Extract the [X, Y] coordinate from the center of the cell holding the provided text.  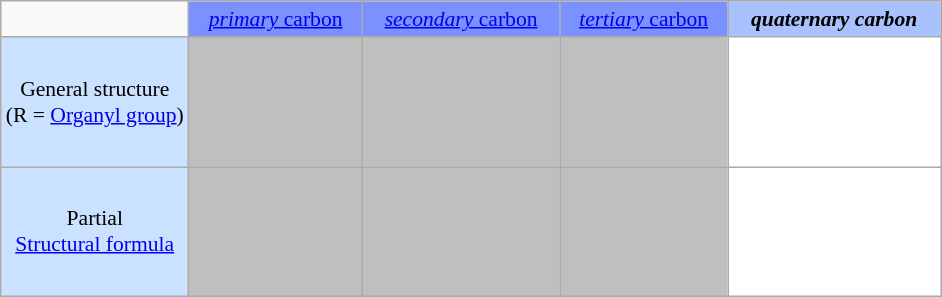
General structure (R = Organyl group) [95, 102]
tertiary carbon [644, 19]
Partial Structural formula [95, 232]
primary carbon [276, 19]
quaternary carbon [834, 19]
secondary carbon [462, 19]
